Return [X, Y] of the center of cell containing provided text 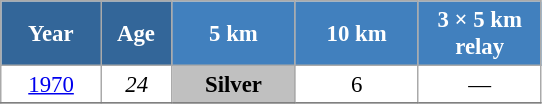
10 km [356, 34]
1970 [52, 85]
Age [136, 34]
Year [52, 34]
Silver [234, 85]
3 × 5 km relay [480, 34]
— [480, 85]
24 [136, 85]
6 [356, 85]
5 km [234, 34]
